Return [x, y] of the center of cell containing provided text 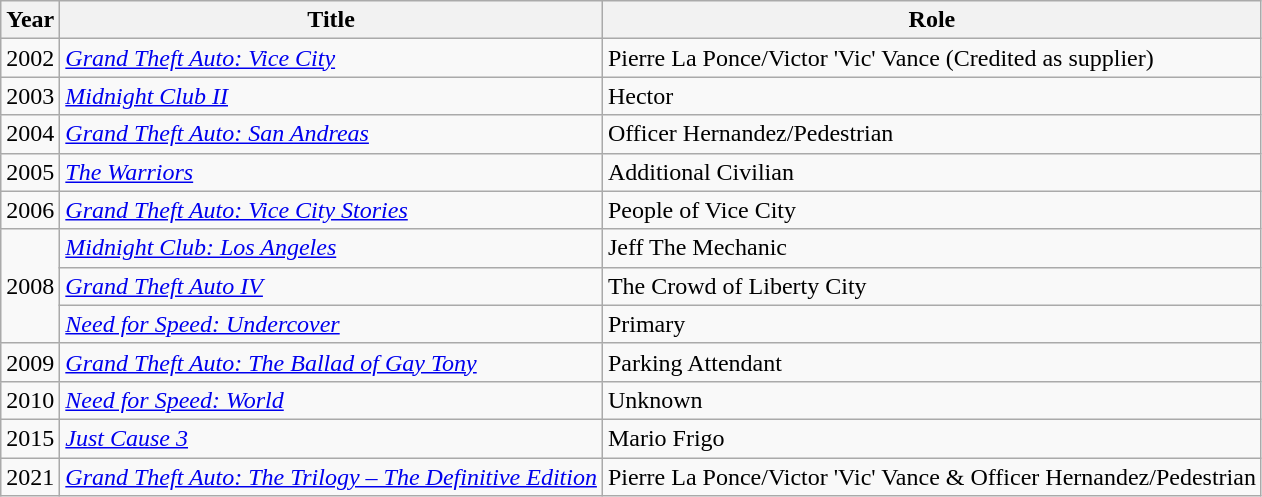
Role [932, 20]
2002 [30, 58]
Officer Hernandez/Pedestrian [932, 134]
Hector [932, 96]
Grand Theft Auto: Vice City [332, 58]
Grand Theft Auto: Vice City Stories [332, 210]
Primary [932, 324]
Jeff The Mechanic [932, 248]
Midnight Club II [332, 96]
Title [332, 20]
2009 [30, 362]
2006 [30, 210]
Need for Speed: Undercover [332, 324]
Grand Theft Auto: The Ballad of Gay Tony [332, 362]
Grand Theft Auto: The Trilogy – The Definitive Edition [332, 477]
Parking Attendant [932, 362]
Additional Civilian [932, 172]
Need for Speed: World [332, 400]
The Warriors [332, 172]
2003 [30, 96]
Pierre La Ponce/Victor 'Vic' Vance (Credited as supplier) [932, 58]
The Crowd of Liberty City [932, 286]
2010 [30, 400]
Grand Theft Auto IV [332, 286]
Unknown [932, 400]
2015 [30, 438]
People of Vice City [932, 210]
2004 [30, 134]
Year [30, 20]
2021 [30, 477]
Grand Theft Auto: San Andreas [332, 134]
Just Cause 3 [332, 438]
Pierre La Ponce/Victor 'Vic' Vance & Officer Hernandez/Pedestrian [932, 477]
Mario Frigo [932, 438]
2005 [30, 172]
Midnight Club: Los Angeles [332, 248]
2008 [30, 286]
